Provide the (X, Y) coordinate of the cell's center where the given text is located.  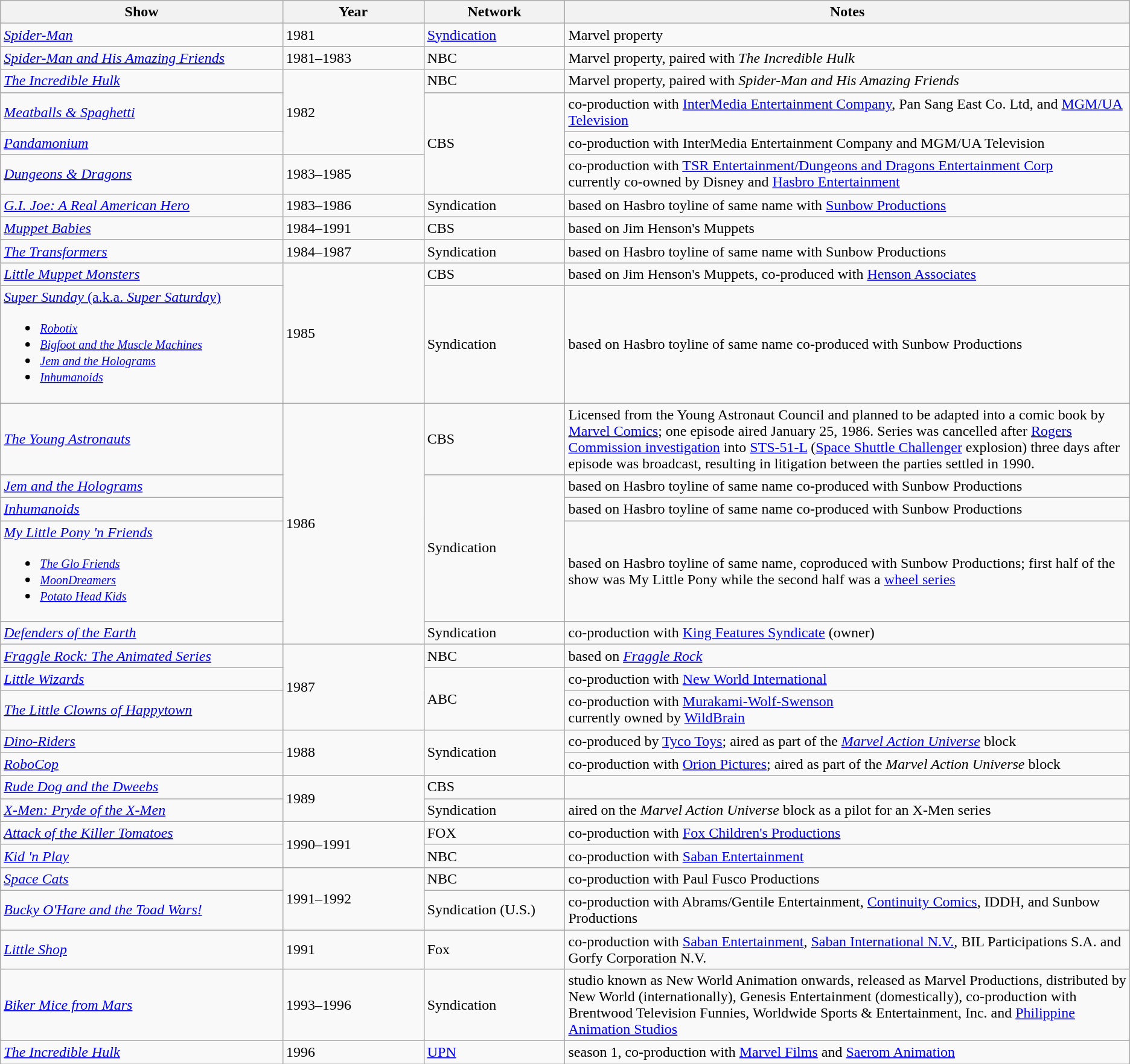
Little Wizards (142, 679)
Attack of the Killer Tomatoes (142, 833)
co-production with Murakami-Wolf-Swensoncurrently owned by WildBrain (847, 710)
Marvel property, paired with Spider-Man and His Amazing Friends (847, 81)
Defenders of the Earth (142, 633)
Syndication (U.S.) (494, 910)
Year (353, 12)
Marvel property (847, 35)
based on Jim Henson's Muppets, co-produced with Henson Associates (847, 274)
1993–1996 (353, 1005)
Little Muppet Monsters (142, 274)
co-production with Abrams/Gentile Entertainment, Continuity Comics, IDDH, and Sunbow Productions (847, 910)
1988 (353, 753)
1989 (353, 798)
Biker Mice from Mars (142, 1005)
co-production with New World International (847, 679)
season 1, co-production with Marvel Films and Saerom Animation (847, 1053)
based on Fraggle Rock (847, 656)
Notes (847, 12)
1996 (353, 1053)
Spider-Man and His Amazing Friends (142, 58)
Jem and the Holograms (142, 486)
Network (494, 12)
Rude Dog and the Dweebs (142, 787)
co-production with Saban Entertainment (847, 856)
Dino-Riders (142, 741)
Space Cats (142, 879)
1986 (353, 524)
1983–1985 (353, 174)
The Young Astronauts (142, 439)
Inhumanoids (142, 509)
co-production with Orion Pictures; aired as part of the Marvel Action Universe block (847, 764)
1990–1991 (353, 844)
Super Sunday (a.k.a. Super Saturday)RobotixBigfoot and the Muscle MachinesJem and the HologramsInhumanoids (142, 344)
The Little Clowns of Happytown (142, 710)
1981–1983 (353, 58)
X-Men: Pryde of the X-Men (142, 810)
co-production with InterMedia Entertainment Company, Pan Sang East Co. Ltd, and MGM/UA Television (847, 112)
1991 (353, 949)
UPN (494, 1053)
G.I. Joe: A Real American Hero (142, 205)
aired on the Marvel Action Universe block as a pilot for an X-Men series (847, 810)
co-production with TSR Entertainment/Dungeons and Dragons Entertainment Corpcurrently co-owned by Disney and Hasbro Entertainment (847, 174)
1983–1986 (353, 205)
1981 (353, 35)
1987 (353, 687)
My Little Pony 'n FriendsThe Glo FriendsMoonDreamersPotato Head Kids (142, 571)
Bucky O'Hare and the Toad Wars! (142, 910)
FOX (494, 833)
The Transformers (142, 251)
Marvel property, paired with The Incredible Hulk (847, 58)
co-production with Paul Fusco Productions (847, 879)
co-production with King Features Syndicate (owner) (847, 633)
co-produced by Tyco Toys; aired as part of the Marvel Action Universe block (847, 741)
RoboCop (142, 764)
1991–1992 (353, 898)
Dungeons & Dragons (142, 174)
based on Jim Henson's Muppets (847, 228)
Kid 'n Play (142, 856)
Muppet Babies (142, 228)
co-production with Fox Children's Productions (847, 833)
co-production with InterMedia Entertainment Company and MGM/UA Television (847, 143)
Pandamonium (142, 143)
Little Shop (142, 949)
co-production with Saban Entertainment, Saban International N.V., BIL Participations S.A. and Gorfy Corporation N.V. (847, 949)
ABC (494, 699)
1982 (353, 112)
1984–1991 (353, 228)
Fox (494, 949)
Show (142, 12)
1985 (353, 333)
Fraggle Rock: The Animated Series (142, 656)
Meatballs & Spaghetti (142, 112)
Spider-Man (142, 35)
1984–1987 (353, 251)
